Determine the (x, y) coordinate at the center of the cell enclosing the given text.  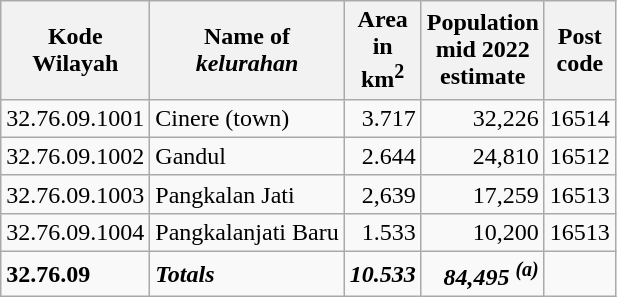
16514 (580, 118)
32.76.09 (76, 274)
24,810 (482, 156)
32.76.09.1002 (76, 156)
Postcode (580, 50)
2.644 (382, 156)
Totals (247, 274)
10,200 (482, 232)
32.76.09.1003 (76, 194)
32.76.09.1004 (76, 232)
32,226 (482, 118)
2,639 (382, 194)
Cinere (town) (247, 118)
3.717 (382, 118)
32.76.09.1001 (76, 118)
Gandul (247, 156)
Pangkalan Jati (247, 194)
17,259 (482, 194)
84,495 (a) (482, 274)
Pangkalanjati Baru (247, 232)
Name of kelurahan (247, 50)
10.533 (382, 274)
16512 (580, 156)
Populationmid 2022estimate (482, 50)
Kode Wilayah (76, 50)
1.533 (382, 232)
Area in km2 (382, 50)
